Output the (X, Y) coordinate of the center of the cell containing the given text.  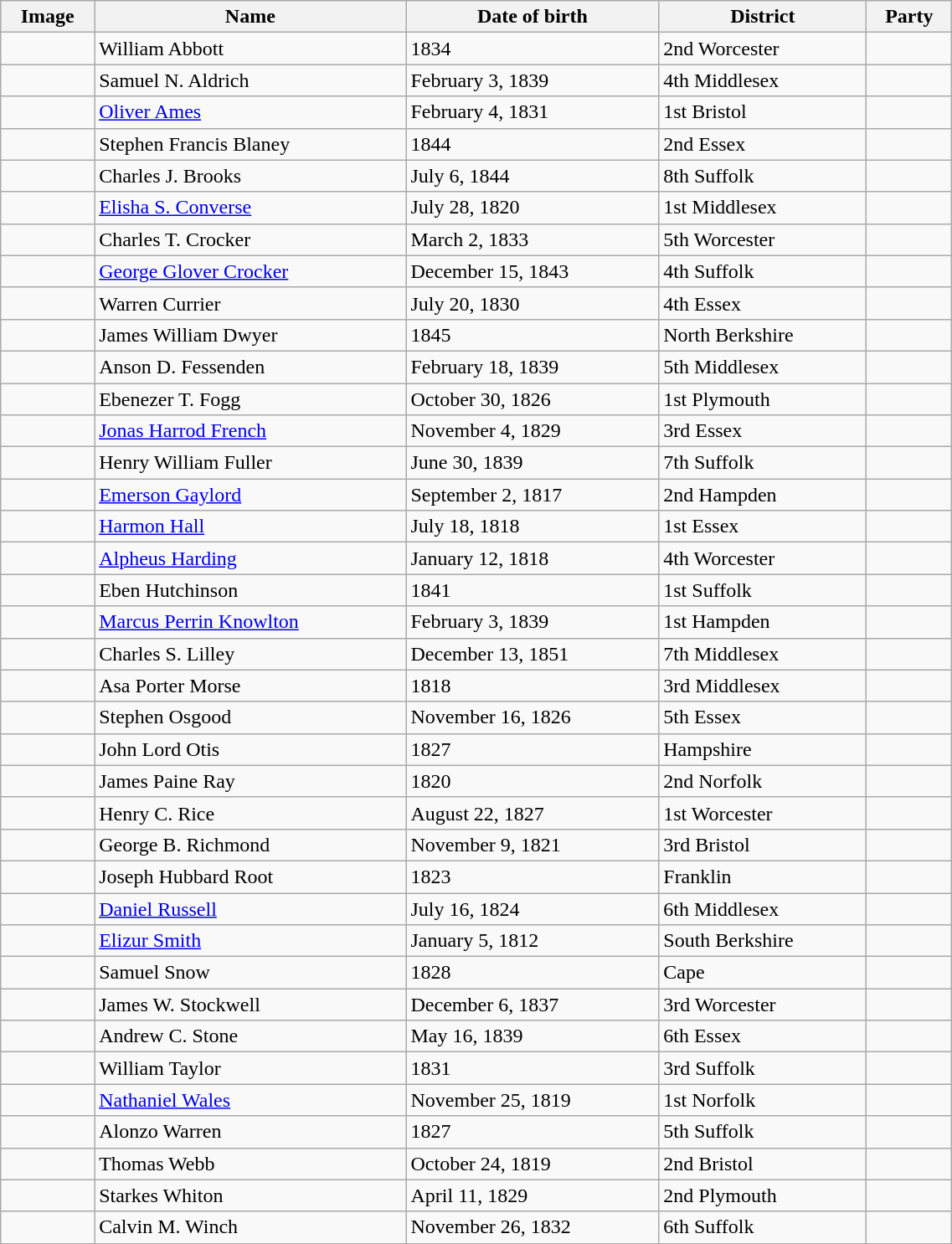
6th Middlesex (763, 908)
5th Suffolk (763, 1132)
Stephen Osgood (250, 717)
Henry William Fuller (250, 463)
1828 (533, 973)
Jonas Harrod French (250, 431)
December 13, 1851 (533, 654)
Samuel Snow (250, 973)
4th Essex (763, 303)
July 6, 1844 (533, 176)
January 5, 1812 (533, 941)
November 9, 1821 (533, 845)
Thomas Webb (250, 1164)
3rd Middlesex (763, 686)
North Berkshire (763, 335)
1st Suffolk (763, 590)
South Berkshire (763, 941)
August 22, 1827 (533, 813)
December 6, 1837 (533, 1005)
7th Middlesex (763, 654)
Marcus Perrin Knowlton (250, 622)
September 2, 1817 (533, 495)
1844 (533, 144)
2nd Bristol (763, 1164)
Emerson Gaylord (250, 495)
4th Suffolk (763, 271)
Oliver Ames (250, 112)
5th Worcester (763, 239)
July 20, 1830 (533, 303)
December 15, 1843 (533, 271)
1st Hampden (763, 622)
2nd Worcester (763, 49)
March 2, 1833 (533, 239)
Charles S. Lilley (250, 654)
May 16, 1839 (533, 1036)
1st Middlesex (763, 208)
John Lord Otis (250, 749)
Warren Currier (250, 303)
Stephen Francis Blaney (250, 144)
4th Middlesex (763, 80)
Calvin M. Winch (250, 1227)
5th Essex (763, 717)
5th Middlesex (763, 367)
2nd Hampden (763, 495)
November 25, 1819 (533, 1100)
1831 (533, 1068)
8th Suffolk (763, 176)
Alpheus Harding (250, 558)
Samuel N. Aldrich (250, 80)
Alonzo Warren (250, 1132)
November 4, 1829 (533, 431)
October 24, 1819 (533, 1164)
Charles T. Crocker (250, 239)
1st Plymouth (763, 399)
Henry C. Rice (250, 813)
James William Dwyer (250, 335)
3rd Essex (763, 431)
July 18, 1818 (533, 527)
Nathaniel Wales (250, 1100)
April 11, 1829 (533, 1195)
1841 (533, 590)
1823 (533, 876)
William Taylor (250, 1068)
2nd Essex (763, 144)
Name (250, 17)
June 30, 1839 (533, 463)
District (763, 17)
1st Norfolk (763, 1100)
3rd Bristol (763, 845)
Harmon Hall (250, 527)
James W. Stockwell (250, 1005)
1st Worcester (763, 813)
Daniel Russell (250, 908)
6th Essex (763, 1036)
February 18, 1839 (533, 367)
1st Bristol (763, 112)
February 4, 1831 (533, 112)
3rd Worcester (763, 1005)
Asa Porter Morse (250, 686)
Elizur Smith (250, 941)
1820 (533, 781)
6th Suffolk (763, 1227)
1818 (533, 686)
Anson D. Fessenden (250, 367)
October 30, 1826 (533, 399)
Andrew C. Stone (250, 1036)
2nd Norfolk (763, 781)
Eben Hutchinson (250, 590)
Hampshire (763, 749)
Image (48, 17)
Cape (763, 973)
7th Suffolk (763, 463)
1834 (533, 49)
Joseph Hubbard Root (250, 876)
3rd Suffolk (763, 1068)
Franklin (763, 876)
July 16, 1824 (533, 908)
Starkes Whiton (250, 1195)
Ebenezer T. Fogg (250, 399)
Party (909, 17)
November 26, 1832 (533, 1227)
January 12, 1818 (533, 558)
1st Essex (763, 527)
George B. Richmond (250, 845)
July 28, 1820 (533, 208)
Charles J. Brooks (250, 176)
Elisha S. Converse (250, 208)
November 16, 1826 (533, 717)
1845 (533, 335)
2nd Plymouth (763, 1195)
George Glover Crocker (250, 271)
William Abbott (250, 49)
Date of birth (533, 17)
James Paine Ray (250, 781)
4th Worcester (763, 558)
